Output the [X, Y] coordinate of the center of the cell containing the given text.  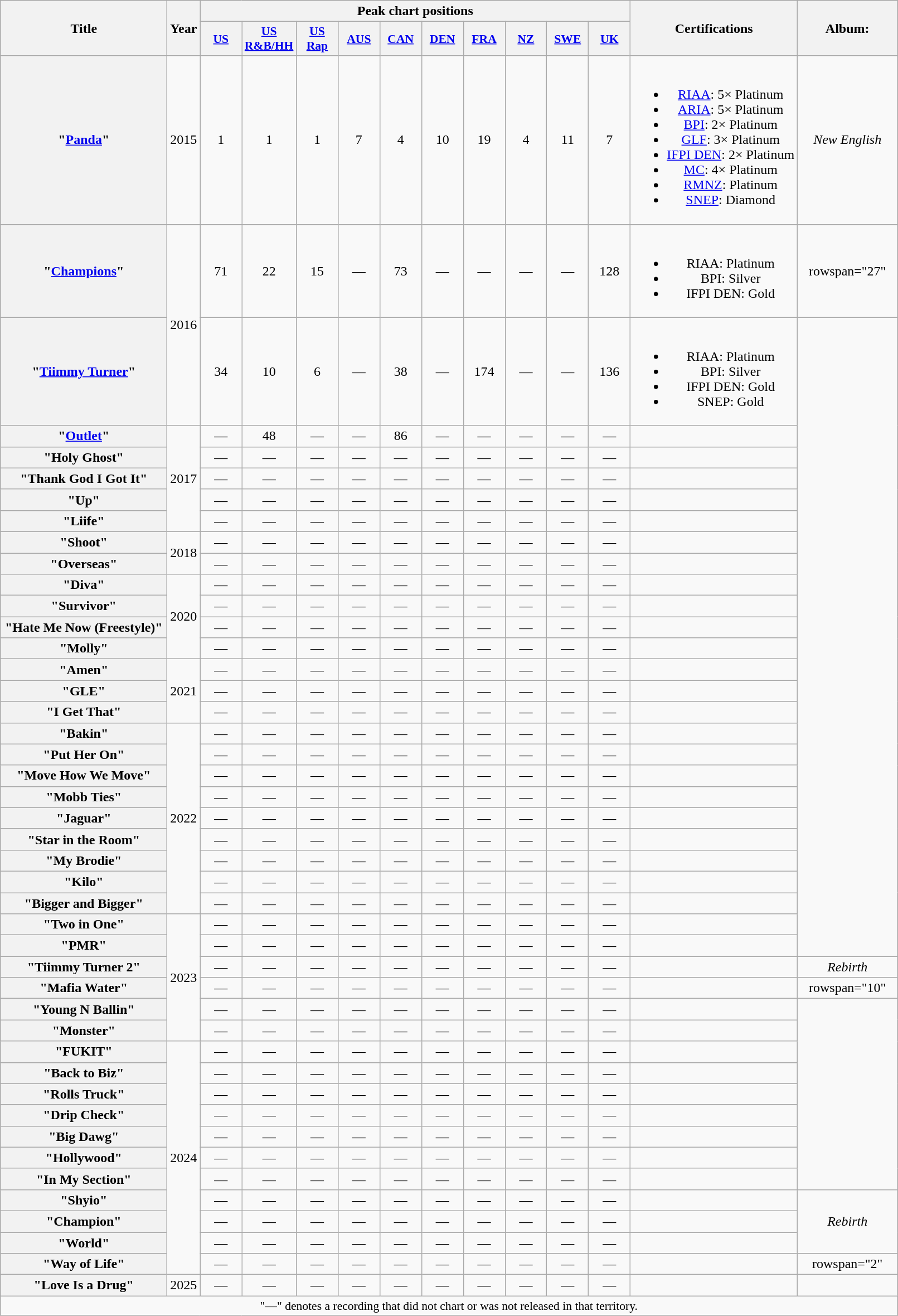
RIAA: PlatinumBPI: SilverIFPI DEN: GoldSNEP: Gold [714, 371]
"Jaguar" [84, 818]
Year [184, 28]
136 [610, 371]
"Champion" [84, 1221]
SWE [567, 39]
2021 [184, 691]
"Up" [84, 500]
"World" [84, 1243]
New English [847, 140]
"Way of Life" [84, 1264]
"Survivor" [84, 606]
22 [269, 271]
2018 [184, 553]
"Holy Ghost" [84, 457]
11 [567, 140]
2025 [184, 1285]
38 [400, 371]
2024 [184, 1158]
"FUKIT" [84, 1052]
"Rolls Truck" [84, 1094]
"Molly" [84, 649]
"Tiimmy Turner 2" [84, 967]
"Shoot" [84, 542]
Title [84, 28]
CAN [400, 39]
Album: [847, 28]
"Bakin" [84, 733]
US [221, 39]
NZ [526, 39]
"Diva" [84, 585]
"Young N Ballin" [84, 1009]
USRap [317, 39]
"Monster" [84, 1030]
174 [484, 371]
48 [269, 436]
UK [610, 39]
"Two in One" [84, 925]
2023 [184, 978]
"Tiimmy Turner" [84, 371]
2017 [184, 478]
"My Brodie" [84, 860]
"Move How We Move" [84, 776]
rowspan="10" [847, 988]
Peak chart positions [415, 11]
"Love Is a Drug" [84, 1285]
USR&B/HH [269, 39]
"Drip Check" [84, 1115]
"Bigger and Bigger" [84, 903]
"Overseas" [84, 564]
2015 [184, 140]
"Hate Me Now (Freestyle)" [84, 627]
DEN [443, 39]
"Star in the Room" [84, 839]
"Shyio" [84, 1200]
"I Get That" [84, 712]
RIAA: 5× PlatinumARIA: 5× PlatinumBPI: 2× PlatinumGLF: 3× PlatinumIFPI DEN: 2× PlatinumMC: 4× PlatinumRMNZ: PlatinumSNEP: Diamond [714, 140]
"Outlet" [84, 436]
71 [221, 271]
"Big Dawg" [84, 1136]
19 [484, 140]
"GLE" [84, 691]
2022 [184, 819]
"Hollywood" [84, 1158]
128 [610, 271]
"Put Her On" [84, 754]
"Thank God I Got It" [84, 478]
15 [317, 271]
rowspan="27" [847, 271]
RIAA: PlatinumBPI: SilverIFPI DEN: Gold [714, 271]
"Amen" [84, 670]
2016 [184, 325]
"In My Section" [84, 1179]
AUS [359, 39]
"—" denotes a recording that did not chart or was not released in that territory. [449, 1306]
"Kilo" [84, 882]
6 [317, 371]
86 [400, 436]
Certifications [714, 28]
2020 [184, 617]
rowspan="2" [847, 1264]
"PMR" [84, 946]
"Mafia Water" [84, 988]
"Mobb Ties" [84, 797]
"Back to Biz" [84, 1073]
"Panda" [84, 140]
"Champions" [84, 271]
73 [400, 271]
FRA [484, 39]
"Liife" [84, 521]
34 [221, 371]
